Pinpoint the cell where the given text exists, returning its (X, Y) midpoint coordinate. 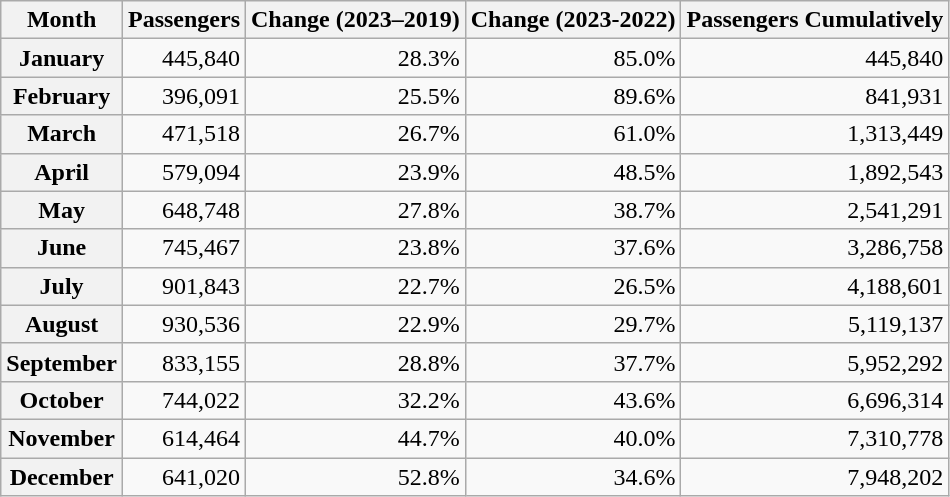
85.0% (573, 58)
26.7% (356, 134)
5,119,137 (815, 324)
27.8% (356, 210)
6,696,314 (815, 400)
Passengers (184, 20)
37.7% (573, 362)
February (62, 96)
28.8% (356, 362)
614,464 (184, 438)
89.6% (573, 96)
471,518 (184, 134)
7,310,778 (815, 438)
November (62, 438)
October (62, 400)
22.9% (356, 324)
61.0% (573, 134)
579,094 (184, 172)
23.8% (356, 248)
Change (2023-2022) (573, 20)
901,843 (184, 286)
40.0% (573, 438)
396,091 (184, 96)
December (62, 477)
March (62, 134)
648,748 (184, 210)
5,952,292 (815, 362)
833,155 (184, 362)
Passengers Cumulatively (815, 20)
April (62, 172)
7,948,202 (815, 477)
29.7% (573, 324)
38.7% (573, 210)
23.9% (356, 172)
37.6% (573, 248)
43.6% (573, 400)
44.7% (356, 438)
48.5% (573, 172)
July (62, 286)
Change (2023–2019) (356, 20)
32.2% (356, 400)
28.3% (356, 58)
1,892,543 (815, 172)
744,022 (184, 400)
4,188,601 (815, 286)
1,313,449 (815, 134)
22.7% (356, 286)
September (62, 362)
May (62, 210)
3,286,758 (815, 248)
52.8% (356, 477)
34.6% (573, 477)
June (62, 248)
Month (62, 20)
2,541,291 (815, 210)
January (62, 58)
25.5% (356, 96)
745,467 (184, 248)
August (62, 324)
930,536 (184, 324)
26.5% (573, 286)
641,020 (184, 477)
841,931 (815, 96)
